From the cell containing the given text, extract its center point as (x, y) coordinate. 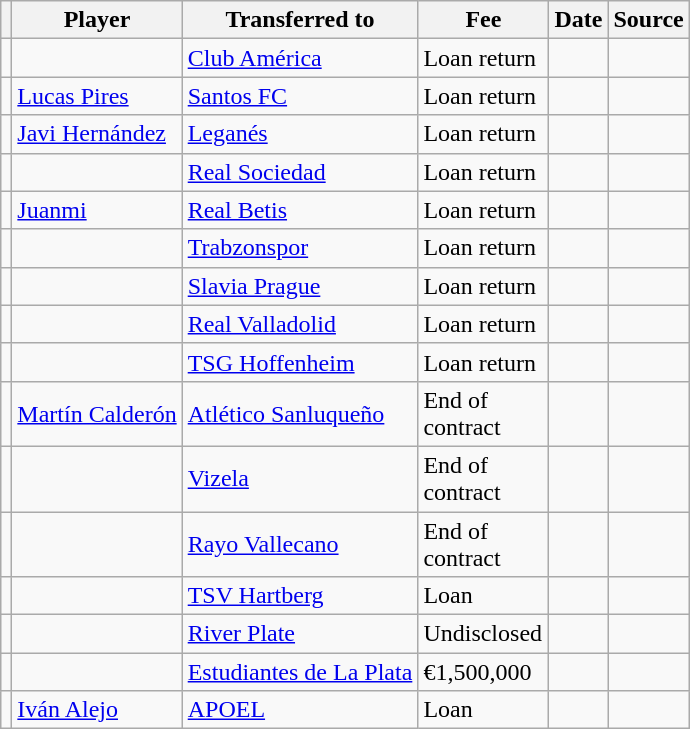
Player (97, 20)
Slavia Prague (300, 286)
Real Valladolid (300, 324)
Source (648, 20)
APOEL (300, 710)
Club América (300, 58)
Transferred to (300, 20)
Leganés (300, 134)
€1,500,000 (484, 672)
Trabzonspor (300, 248)
Santos FC (300, 96)
Undisclosed (484, 634)
Real Betis (300, 210)
Lucas Pires (97, 96)
Estudiantes de La Plata (300, 672)
Date (578, 20)
Juanmi (97, 210)
Rayo Vallecano (300, 544)
Fee (484, 20)
TSG Hoffenheim (300, 362)
Atlético Sanluqueño (300, 414)
Iván Alejo (97, 710)
Vizela (300, 478)
Martín Calderón (97, 414)
Real Sociedad (300, 172)
Javi Hernández (97, 134)
TSV Hartberg (300, 596)
River Plate (300, 634)
